Determine the [x, y] coordinate at the center of the cell enclosing the given text.  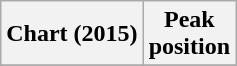
Peakposition [189, 34]
Chart (2015) [72, 34]
